Return the (x, y) coordinate for the center point of the cell that contains the specified text.  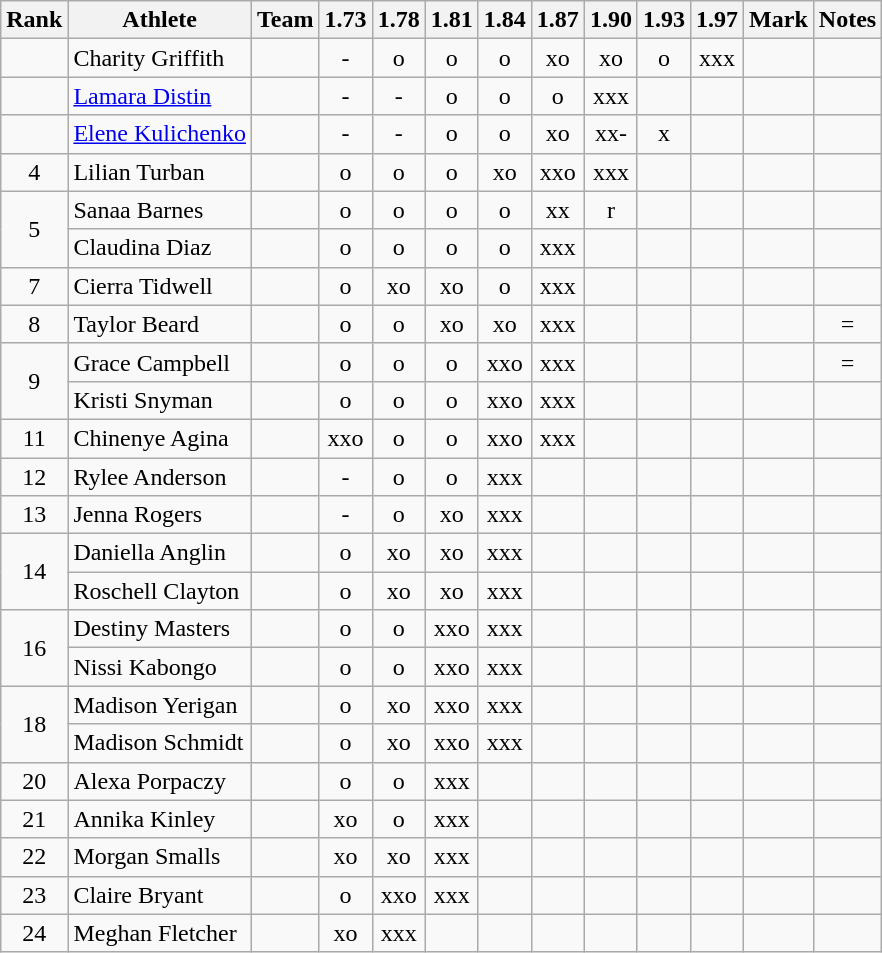
Claire Bryant (160, 895)
11 (34, 438)
5 (34, 229)
7 (34, 286)
Jenna Rogers (160, 515)
1.90 (610, 20)
21 (34, 819)
Elene Kulichenko (160, 134)
12 (34, 477)
x (664, 134)
Rank (34, 20)
1.97 (716, 20)
Nissi Kabongo (160, 667)
20 (34, 781)
Madison Yerigan (160, 705)
14 (34, 572)
Athlete (160, 20)
Chinenye Agina (160, 438)
Destiny Masters (160, 629)
18 (34, 724)
Taylor Beard (160, 324)
13 (34, 515)
22 (34, 857)
Cierra Tidwell (160, 286)
1.78 (398, 20)
Notes (847, 20)
Team (286, 20)
1.93 (664, 20)
Kristi Snyman (160, 400)
Daniella Anglin (160, 553)
8 (34, 324)
Morgan Smalls (160, 857)
1.81 (452, 20)
Roschell Clayton (160, 591)
Sanaa Barnes (160, 210)
1.87 (558, 20)
4 (34, 172)
24 (34, 933)
Annika Kinley (160, 819)
Grace Campbell (160, 362)
r (610, 210)
23 (34, 895)
1.73 (346, 20)
Mark (779, 20)
Rylee Anderson (160, 477)
Claudina Diaz (160, 248)
1.84 (504, 20)
xx (558, 210)
Lamara Distin (160, 96)
xx- (610, 134)
9 (34, 381)
Charity Griffith (160, 58)
Madison Schmidt (160, 743)
Meghan Fletcher (160, 933)
Lilian Turban (160, 172)
Alexa Porpaczy (160, 781)
16 (34, 648)
